Search for the cell housing the specified text and yield its (x, y) center coordinate. 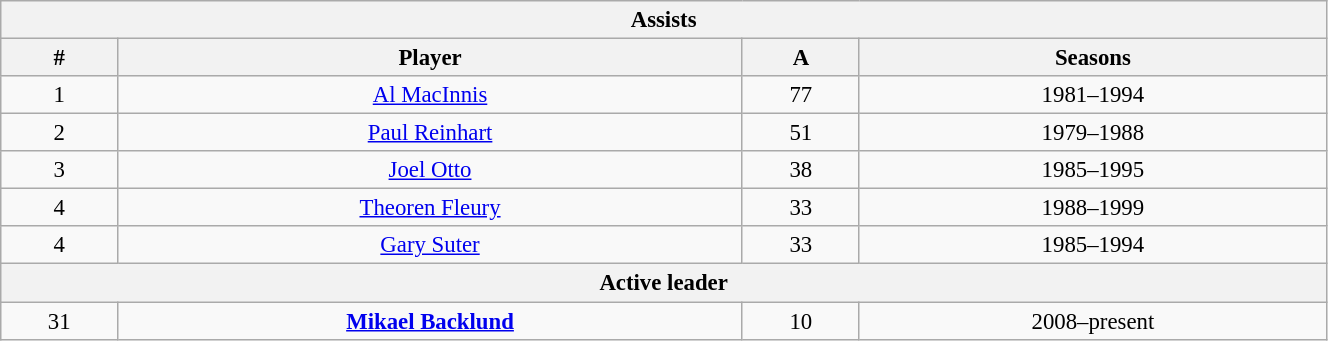
Joel Otto (430, 170)
Active leader (664, 283)
1981–1994 (1092, 95)
1 (60, 95)
2 (60, 133)
77 (800, 95)
Player (430, 58)
31 (60, 321)
Theoren Fleury (430, 208)
1985–1995 (1092, 170)
51 (800, 133)
3 (60, 170)
38 (800, 170)
A (800, 58)
1988–1999 (1092, 208)
1979–1988 (1092, 133)
Gary Suter (430, 245)
2008–present (1092, 321)
Seasons (1092, 58)
Assists (664, 20)
Al MacInnis (430, 95)
# (60, 58)
10 (800, 321)
1985–1994 (1092, 245)
Paul Reinhart (430, 133)
Mikael Backlund (430, 321)
